Detect which cell encompasses the target text, then output its (x, y) center coordinate. 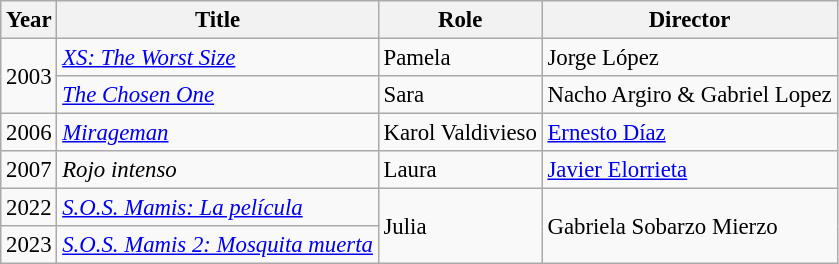
Javier Elorrieta (690, 170)
Laura (460, 170)
2023 (29, 245)
Jorge López (690, 58)
Mirageman (218, 133)
Year (29, 20)
Sara (460, 95)
2022 (29, 208)
Nacho Argiro & Gabriel Lopez (690, 95)
2003 (29, 76)
2006 (29, 133)
Ernesto Díaz (690, 133)
S.O.S. Mamis: La película (218, 208)
Rojo intenso (218, 170)
Role (460, 20)
XS: The Worst Size (218, 58)
The Chosen One (218, 95)
Gabriela Sobarzo Mierzo (690, 226)
Title (218, 20)
Director (690, 20)
Karol Valdivieso (460, 133)
2007 (29, 170)
Julia (460, 226)
S.O.S. Mamis 2: Mosquita muerta (218, 245)
Pamela (460, 58)
